Detect which cell encompasses the target text, then output its (x, y) center coordinate. 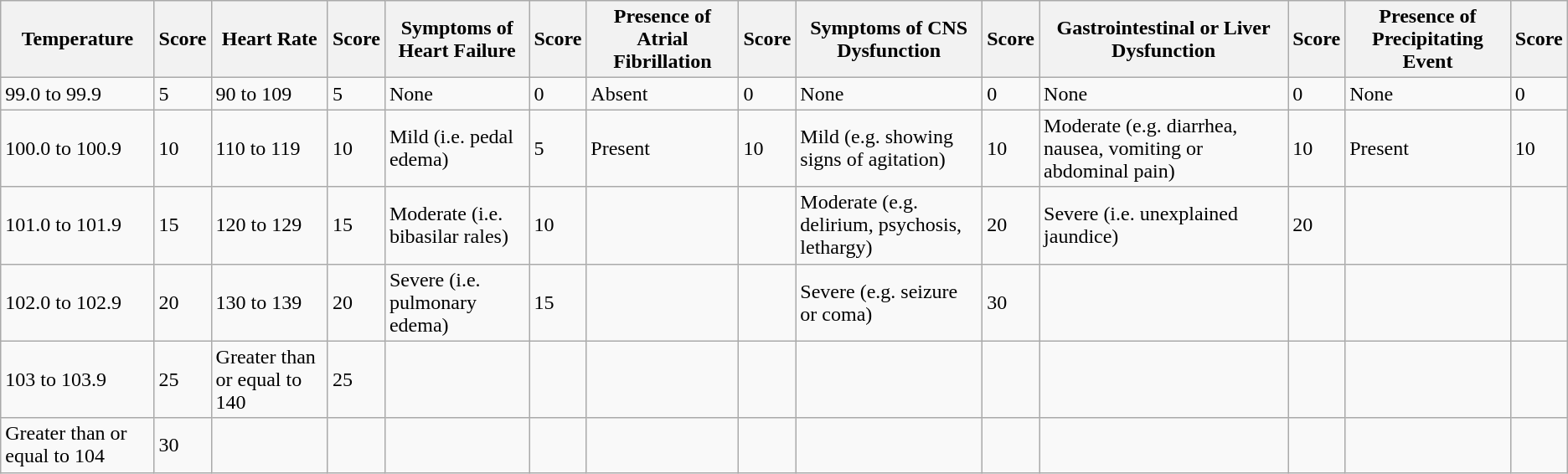
Severe (i.e. unexplained jaundice) (1164, 225)
Presence of Atrial Fibrillation (663, 39)
Mild (e.g. showing signs of agitation) (890, 148)
101.0 to 101.9 (77, 225)
Absent (663, 94)
120 to 129 (270, 225)
Greater than or equal to 140 (270, 379)
130 to 139 (270, 302)
Moderate (e.g. diarrhea, nausea, vomiting or abdominal pain) (1164, 148)
99.0 to 99.9 (77, 94)
100.0 to 100.9 (77, 148)
Mild (i.e. pedal edema) (456, 148)
90 to 109 (270, 94)
Greater than or equal to 104 (77, 446)
Severe (e.g. seizure or coma) (890, 302)
Presence of Precipitating Event (1428, 39)
Moderate (e.g. delirium, psychosis, lethargy) (890, 225)
Moderate (i.e. bibasilar rales) (456, 225)
Heart Rate (270, 39)
Gastrointestinal or Liver Dysfunction (1164, 39)
Temperature (77, 39)
110 to 119 (270, 148)
103 to 103.9 (77, 379)
Symptoms of CNS Dysfunction (890, 39)
Symptoms of Heart Failure (456, 39)
102.0 to 102.9 (77, 302)
Severe (i.e. pulmonary edema) (456, 302)
